Search for the cell housing the specified text and yield its [x, y] center coordinate. 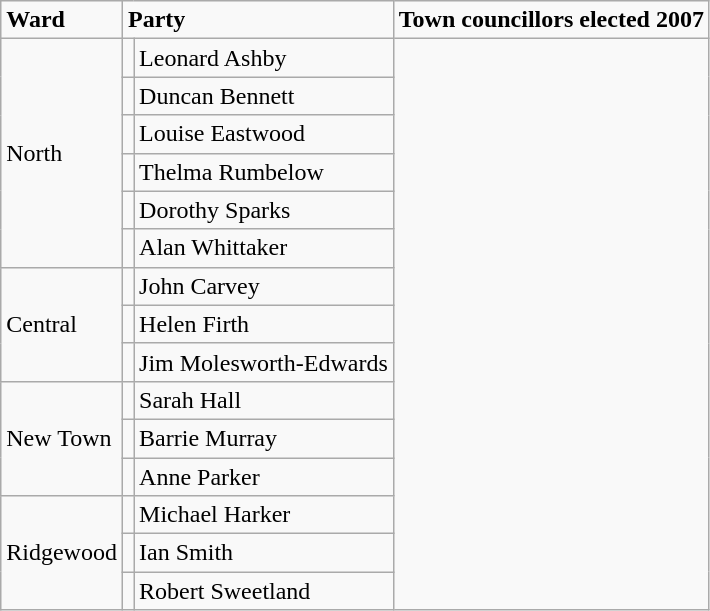
Ward [62, 20]
Alan Whittaker [264, 248]
Louise Eastwood [264, 134]
Ridgewood [62, 553]
Leonard Ashby [264, 58]
Helen Firth [264, 324]
Sarah Hall [264, 400]
Jim Molesworth-Edwards [264, 362]
Duncan Bennett [264, 96]
New Town [62, 438]
Party [258, 20]
Robert Sweetland [264, 591]
Central [62, 324]
Michael Harker [264, 515]
John Carvey [264, 286]
Barrie Murray [264, 438]
North [62, 153]
Thelma Rumbelow [264, 172]
Ian Smith [264, 553]
Town councillors elected 2007 [551, 20]
Anne Parker [264, 477]
Dorothy Sparks [264, 210]
